Scan for the cell matching the given text and deliver its (x, y) coordinate at center. 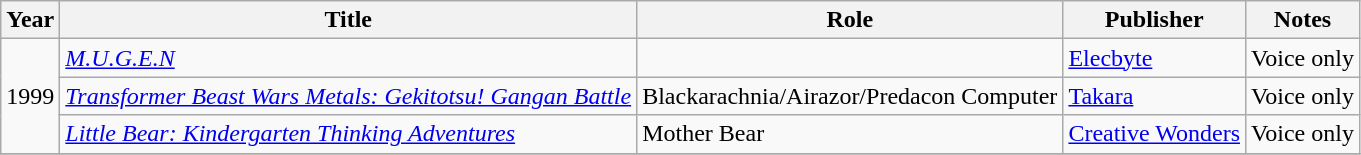
Role (850, 20)
Creative Wonders (1154, 134)
1999 (30, 96)
Little Bear: Kindergarten Thinking Adventures (348, 134)
M.U.G.E.N (348, 58)
Year (30, 20)
Blackarachnia/Airazor/Predacon Computer (850, 96)
Elecbyte (1154, 58)
Publisher (1154, 20)
Title (348, 20)
Transformer Beast Wars Metals: Gekitotsu! Gangan Battle (348, 96)
Takara (1154, 96)
Notes (1303, 20)
Mother Bear (850, 134)
